Scan for the cell matching the given text and deliver its [X, Y] coordinate at center. 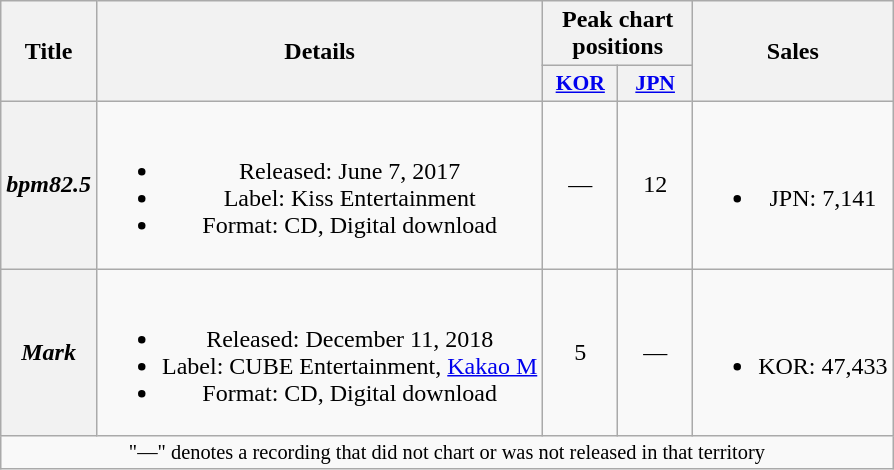
JPN: 7,141 [793, 184]
"—" denotes a recording that did not chart or was not released in that territory [447, 453]
KOR [580, 84]
Mark [49, 352]
Released: June 7, 2017Label: Kiss EntertainmentFormat: CD, Digital download [319, 184]
Released: December 11, 2018Label: CUBE Entertainment, Kakao MFormat: CD, Digital download [319, 352]
JPN [656, 84]
Sales [793, 52]
bpm82.5 [49, 184]
12 [656, 184]
Details [319, 52]
5 [580, 352]
Title [49, 52]
KOR: 47,433 [793, 352]
Peak chart positions [618, 34]
